For the text-containing cell, return its midpoint in [X, Y] coordinate format. 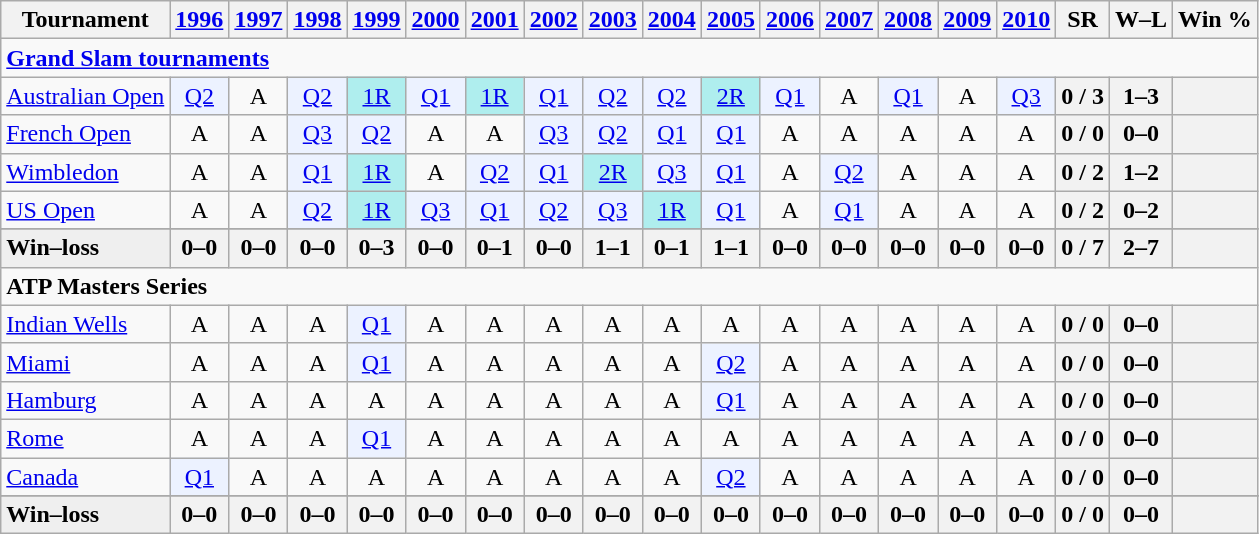
Miami [86, 362]
1996 [200, 20]
Wimbledon [86, 172]
2009 [968, 20]
1999 [376, 20]
Australian Open [86, 96]
2007 [848, 20]
2000 [436, 20]
French Open [86, 134]
Rome [86, 438]
US Open [86, 210]
0 / 7 [1083, 248]
ATP Masters Series [629, 286]
1997 [258, 20]
Tournament [86, 20]
2004 [672, 20]
Grand Slam tournaments [629, 58]
2001 [494, 20]
W–L [1140, 20]
2006 [790, 20]
2005 [730, 20]
1998 [318, 20]
1–2 [1140, 172]
Hamburg [86, 400]
2–7 [1140, 248]
0–3 [376, 248]
Canada [86, 477]
2003 [612, 20]
2008 [908, 20]
1–3 [1140, 96]
0–2 [1140, 210]
Win % [1216, 20]
2002 [554, 20]
0 / 3 [1083, 96]
SR [1083, 20]
Indian Wells [86, 324]
2010 [1026, 20]
